Extract the [x, y] coordinate from the center of the cell holding the provided text.  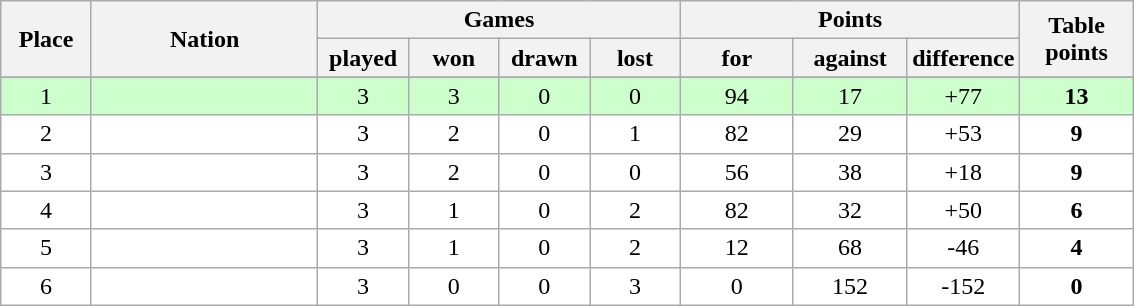
56 [736, 172]
played [364, 58]
difference [964, 58]
+50 [964, 210]
-152 [964, 286]
17 [850, 96]
Nation [204, 39]
32 [850, 210]
68 [850, 248]
won [454, 58]
Points [850, 20]
Place [46, 39]
for [736, 58]
Games [499, 20]
Tablepoints [1076, 39]
-46 [964, 248]
13 [1076, 96]
lost [636, 58]
12 [736, 248]
152 [850, 286]
against [850, 58]
29 [850, 134]
5 [46, 248]
94 [736, 96]
+53 [964, 134]
38 [850, 172]
+18 [964, 172]
+77 [964, 96]
drawn [544, 58]
